Output the (X, Y) coordinate of the center of the cell containing the given text.  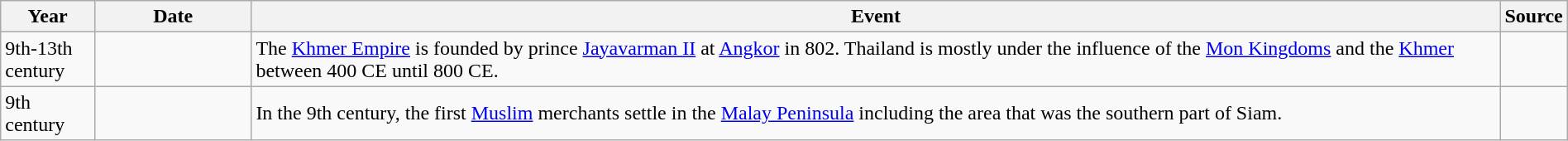
Year (48, 17)
Source (1533, 17)
9th century (48, 113)
Event (876, 17)
9th-13th century (48, 60)
In the 9th century, the first Muslim merchants settle in the Malay Peninsula including the area that was the southern part of Siam. (876, 113)
Date (172, 17)
